Extract the (x, y) coordinate from the center of the cell holding the provided text.  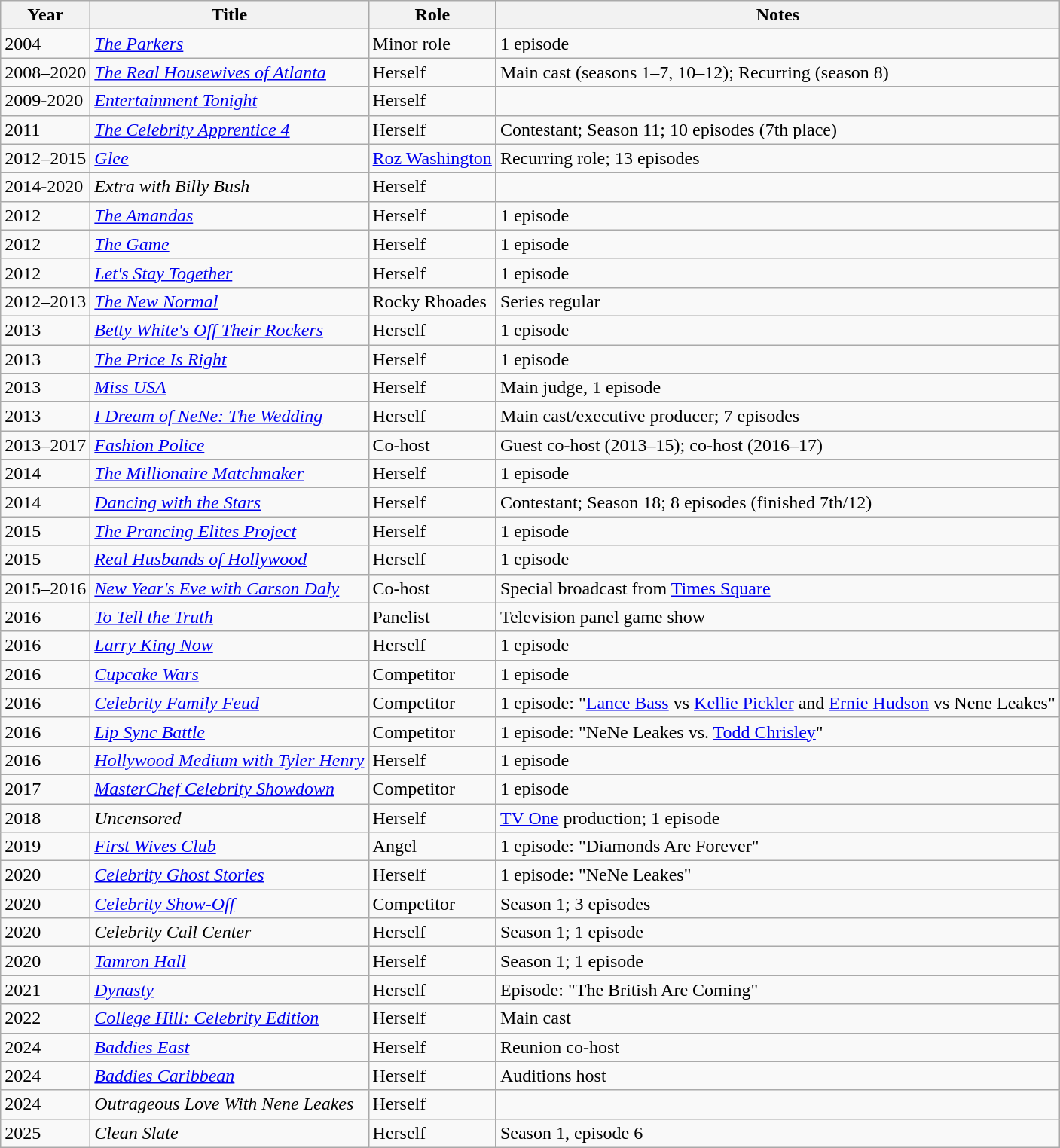
Angel (432, 847)
Season 1, episode 6 (777, 1133)
The Celebrity Apprentice 4 (229, 130)
Title (229, 15)
2019 (45, 847)
Hollywood Medium with Tyler Henry (229, 760)
Panelist (432, 617)
Fashion Police (229, 445)
2012–2015 (45, 158)
Dynasty (229, 990)
Contestant; Season 18; 8 episodes (finished 7th/12) (777, 502)
2008–2020 (45, 72)
Rocky Rhoades (432, 301)
Betty White's Off Their Rockers (229, 330)
The New Normal (229, 301)
2012–2013 (45, 301)
The Price Is Right (229, 359)
Celebrity Show-Off (229, 904)
Special broadcast from Times Square (777, 588)
2014-2020 (45, 187)
MasterChef Celebrity Showdown (229, 789)
2018 (45, 817)
Lip Sync Battle (229, 731)
Uncensored (229, 817)
Dancing with the Stars (229, 502)
1 episode: "Diamonds Are Forever" (777, 847)
Main judge, 1 episode (777, 388)
2004 (45, 44)
Recurring role; 13 episodes (777, 158)
To Tell the Truth (229, 617)
2022 (45, 1018)
Auditions host (777, 1076)
The Parkers (229, 44)
Main cast (seasons 1–7, 10–12); Recurring (season 8) (777, 72)
Celebrity Ghost Stories (229, 875)
2021 (45, 990)
Main cast (777, 1018)
Baddies Caribbean (229, 1076)
Series regular (777, 301)
Contestant; Season 11; 10 episodes (7th place) (777, 130)
Glee (229, 158)
Celebrity Call Center (229, 933)
2025 (45, 1133)
Notes (777, 15)
Cupcake Wars (229, 674)
Baddies East (229, 1047)
Celebrity Family Feud (229, 703)
2015–2016 (45, 588)
The Game (229, 244)
Season 1; 3 episodes (777, 904)
Clean Slate (229, 1133)
1 episode: "Lance Bass vs Kellie Pickler and Ernie Hudson vs Nene Leakes" (777, 703)
Main cast/executive producer; 7 episodes (777, 417)
Episode: "The British Are Coming" (777, 990)
Let's Stay Together (229, 273)
First Wives Club (229, 847)
1 episode: "NeNe Leakes" (777, 875)
2009-2020 (45, 101)
1 episode: "NeNe Leakes vs. Todd Chrisley" (777, 731)
The Prancing Elites Project (229, 531)
Minor role (432, 44)
Role (432, 15)
Entertainment Tonight (229, 101)
2013–2017 (45, 445)
Television panel game show (777, 617)
Miss USA (229, 388)
Guest co-host (2013–15); co-host (2016–17) (777, 445)
Extra with Billy Bush (229, 187)
Real Husbands of Hollywood (229, 560)
The Real Housewives of Atlanta (229, 72)
The Amandas (229, 215)
College Hill: Celebrity Edition (229, 1018)
Larry King Now (229, 646)
The Millionaire Matchmaker (229, 474)
New Year's Eve with Carson Daly (229, 588)
Reunion co-host (777, 1047)
TV One production; 1 episode (777, 817)
Year (45, 15)
Tamron Hall (229, 961)
2011 (45, 130)
Outrageous Love With Nene Leakes (229, 1104)
2017 (45, 789)
Roz Washington (432, 158)
I Dream of NeNe: The Wedding (229, 417)
